Extract the (x, y) coordinate from the center of the cell holding the provided text.  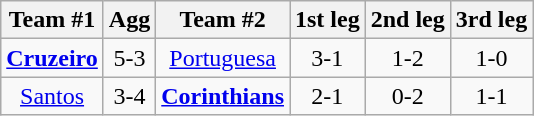
Corinthians (223, 96)
2-1 (328, 96)
Team #2 (223, 20)
3rd leg (491, 20)
Agg (129, 20)
1-2 (408, 58)
5-3 (129, 58)
3-4 (129, 96)
Team #1 (52, 20)
1-1 (491, 96)
3-1 (328, 58)
0-2 (408, 96)
2nd leg (408, 20)
Santos (52, 96)
Portuguesa (223, 58)
Cruzeiro (52, 58)
1-0 (491, 58)
1st leg (328, 20)
